Detect which cell encompasses the target text, then output its (X, Y) center coordinate. 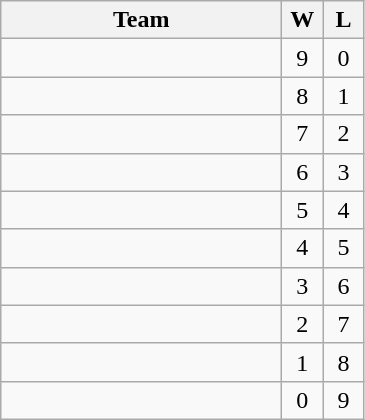
Team (142, 20)
L (344, 20)
W (302, 20)
